Detect which cell encompasses the target text, then output its [X, Y] center coordinate. 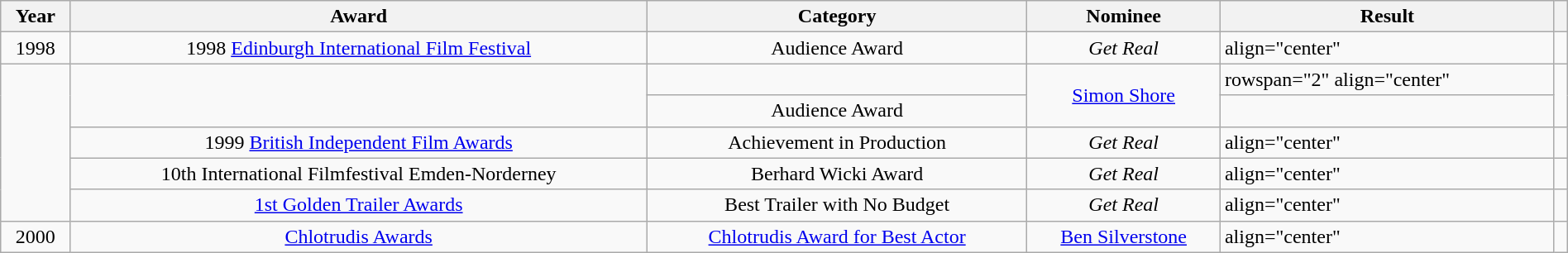
1st Golden Trailer Awards [359, 205]
10th International Filmfestival Emden-Norderney [359, 174]
Result [1387, 17]
Chlotrudis Award for Best Actor [837, 236]
Award [359, 17]
Berhard Wicki Award [837, 174]
Year [36, 17]
Best Trailer with No Budget [837, 205]
Chlotrudis Awards [359, 236]
1998 Edinburgh International Film Festival [359, 48]
Category [837, 17]
Ben Silverstone [1124, 236]
Nominee [1124, 17]
rowspan="2" align="center" [1387, 79]
1998 [36, 48]
Achievement in Production [837, 142]
Simon Shore [1124, 95]
2000 [36, 236]
1999 British Independent Film Awards [359, 142]
